Detect which cell encompasses the target text, then output its (X, Y) center coordinate. 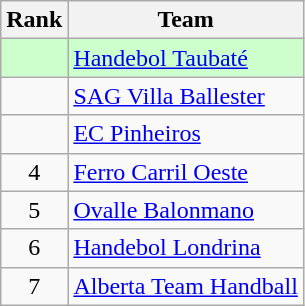
Ferro Carril Oeste (186, 172)
6 (34, 248)
Handebol Londrina (186, 248)
SAG Villa Ballester (186, 96)
5 (34, 210)
Handebol Taubaté (186, 58)
Ovalle Balonmano (186, 210)
Team (186, 20)
Alberta Team Handball (186, 286)
Rank (34, 20)
7 (34, 286)
EC Pinheiros (186, 134)
4 (34, 172)
